Return the (X, Y) coordinate for the center point of the cell that contains the specified text.  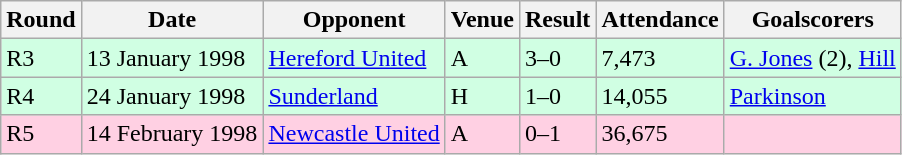
H (482, 96)
Parkinson (812, 96)
Venue (482, 20)
Newcastle United (354, 134)
Date (172, 20)
Result (557, 20)
13 January 1998 (172, 58)
R5 (41, 134)
Attendance (660, 20)
Hereford United (354, 58)
Opponent (354, 20)
Goalscorers (812, 20)
14 February 1998 (172, 134)
1–0 (557, 96)
Round (41, 20)
Sunderland (354, 96)
24 January 1998 (172, 96)
3–0 (557, 58)
7,473 (660, 58)
36,675 (660, 134)
R4 (41, 96)
R3 (41, 58)
14,055 (660, 96)
0–1 (557, 134)
G. Jones (2), Hill (812, 58)
